Search for the cell housing the specified text and yield its (X, Y) center coordinate. 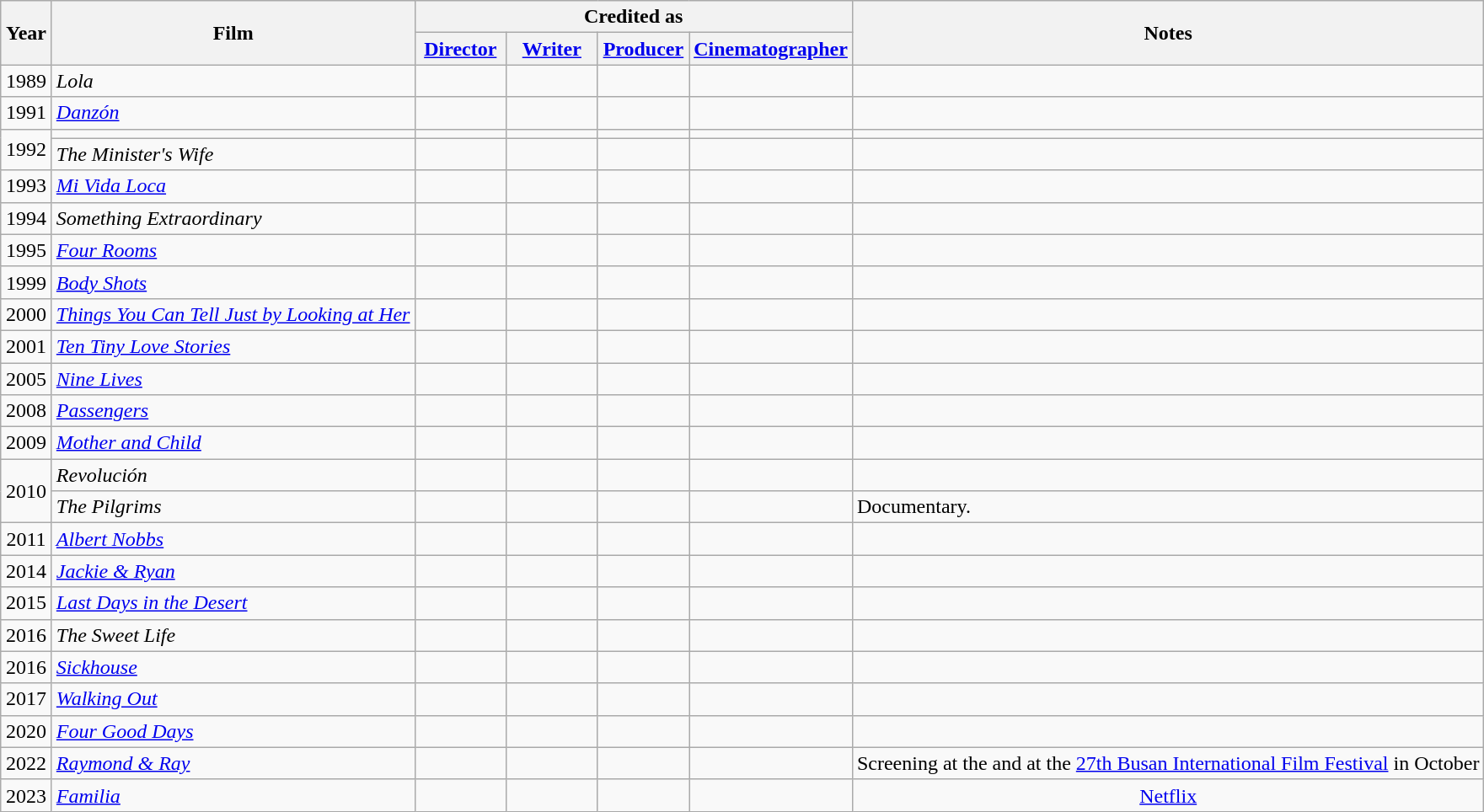
Documentary. (1168, 507)
1999 (27, 282)
Film (233, 33)
Producer (644, 49)
Passengers (233, 411)
2009 (27, 443)
2000 (27, 314)
Last Days in the Desert (233, 603)
2020 (27, 731)
2014 (27, 571)
Four Good Days (233, 731)
Screening at the and at the 27th Busan International Film Festival in October (1168, 763)
Writer (553, 49)
Ten Tiny Love Stories (233, 346)
2011 (27, 539)
Netflix (1168, 795)
Mother and Child (233, 443)
1994 (27, 218)
The Minister's Wife (233, 154)
Familia (233, 795)
2010 (27, 491)
1993 (27, 186)
2023 (27, 795)
2005 (27, 378)
The Pilgrims (233, 507)
1991 (27, 113)
Four Rooms (233, 250)
Lola (233, 81)
1989 (27, 81)
Cinematographer (771, 49)
1992 (27, 150)
Body Shots (233, 282)
Danzón (233, 113)
Sickhouse (233, 667)
Raymond & Ray (233, 763)
Credited as (634, 17)
Jackie & Ryan (233, 571)
2022 (27, 763)
Notes (1168, 33)
Albert Nobbs (233, 539)
Things You Can Tell Just by Looking at Her (233, 314)
The Sweet Life (233, 635)
Revolución (233, 475)
2015 (27, 603)
Nine Lives (233, 378)
Something Extraordinary (233, 218)
Director (460, 49)
Walking Out (233, 699)
2001 (27, 346)
Mi Vida Loca (233, 186)
2008 (27, 411)
1995 (27, 250)
Year (27, 33)
2017 (27, 699)
